Search for the cell housing the specified text and yield its (X, Y) center coordinate. 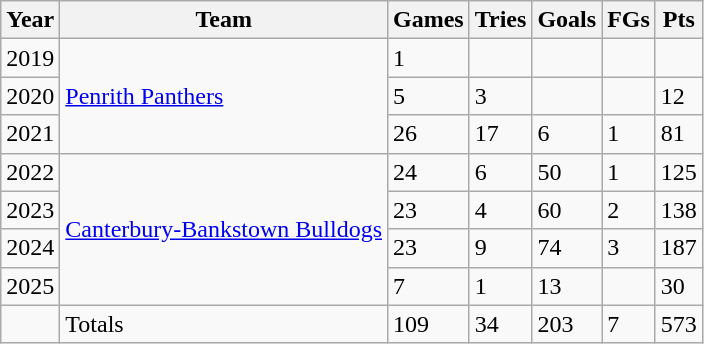
Team (224, 20)
109 (429, 324)
Goals (567, 20)
34 (500, 324)
Pts (678, 20)
Year (30, 20)
FGs (629, 20)
125 (678, 172)
13 (567, 286)
138 (678, 210)
2019 (30, 58)
9 (500, 248)
2024 (30, 248)
2021 (30, 134)
203 (567, 324)
Canterbury-Bankstown Bulldogs (224, 229)
74 (567, 248)
2 (629, 210)
17 (500, 134)
Totals (224, 324)
4 (500, 210)
187 (678, 248)
50 (567, 172)
26 (429, 134)
2023 (30, 210)
81 (678, 134)
2020 (30, 96)
30 (678, 286)
60 (567, 210)
573 (678, 324)
2022 (30, 172)
5 (429, 96)
2025 (30, 286)
24 (429, 172)
12 (678, 96)
Tries (500, 20)
Penrith Panthers (224, 96)
Games (429, 20)
